Pinpoint the cell where the given text exists, returning its [X, Y] midpoint coordinate. 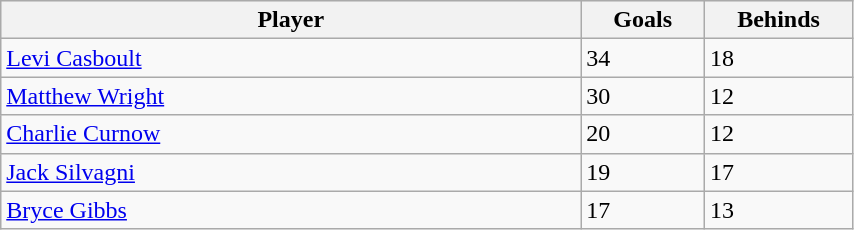
Bryce Gibbs [291, 210]
Matthew Wright [291, 96]
20 [643, 134]
30 [643, 96]
Jack Silvagni [291, 172]
19 [643, 172]
Levi Casboult [291, 58]
Behinds [779, 20]
34 [643, 58]
18 [779, 58]
13 [779, 210]
Charlie Curnow [291, 134]
Player [291, 20]
Goals [643, 20]
